From the cell containing the given text, extract its center point as [x, y] coordinate. 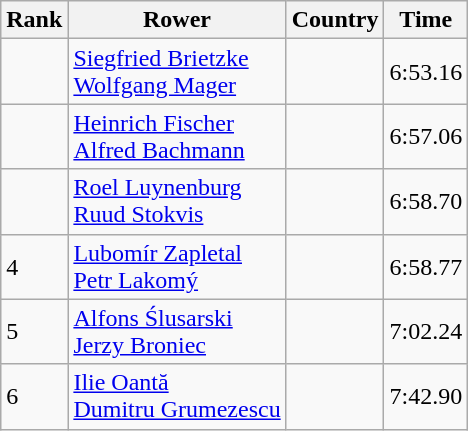
Ilie OantăDumitru Grumezescu [177, 396]
Heinrich FischerAlfred Bachmann [177, 136]
Roel LuynenburgRuud Stokvis [177, 202]
Siegfried BrietzkeWolfgang Mager [177, 72]
6:53.16 [426, 72]
7:42.90 [426, 396]
6:58.77 [426, 266]
6:57.06 [426, 136]
Rank [34, 20]
Time [426, 20]
Rower [177, 20]
4 [34, 266]
Lubomír ZapletalPetr Lakomý [177, 266]
7:02.24 [426, 332]
5 [34, 332]
6:58.70 [426, 202]
6 [34, 396]
Alfons ŚlusarskiJerzy Broniec [177, 332]
Country [335, 20]
